Pinpoint the cell where the given text exists, returning its (x, y) midpoint coordinate. 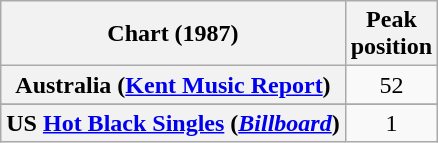
1 (391, 123)
US Hot Black Singles (Billboard) (173, 123)
Peakposition (391, 34)
Chart (1987) (173, 34)
52 (391, 85)
Australia (Kent Music Report) (173, 85)
